Output the [x, y] coordinate of the center of the cell containing the given text.  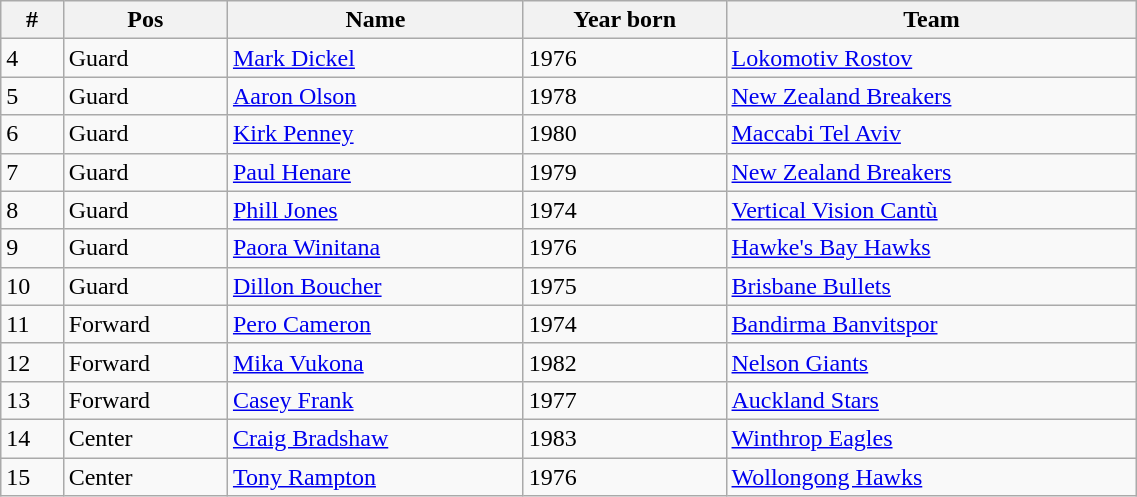
10 [32, 286]
Team [932, 20]
Dillon Boucher [375, 286]
# [32, 20]
1982 [624, 362]
Year born [624, 20]
Phill Jones [375, 210]
Mark Dickel [375, 58]
Wollongong Hawks [932, 477]
9 [32, 248]
12 [32, 362]
14 [32, 438]
11 [32, 324]
Name [375, 20]
Nelson Giants [932, 362]
Hawke's Bay Hawks [932, 248]
Paora Winitana [375, 248]
Pos [145, 20]
1983 [624, 438]
5 [32, 96]
Lokomotiv Rostov [932, 58]
1977 [624, 400]
1979 [624, 172]
Winthrop Eagles [932, 438]
1975 [624, 286]
Brisbane Bullets [932, 286]
Pero Cameron [375, 324]
4 [32, 58]
13 [32, 400]
Kirk Penney [375, 134]
Paul Henare [375, 172]
1980 [624, 134]
1978 [624, 96]
Tony Rampton [375, 477]
Bandirma Banvitspor [932, 324]
8 [32, 210]
Aaron Olson [375, 96]
Craig Bradshaw [375, 438]
Vertical Vision Cantù [932, 210]
7 [32, 172]
Auckland Stars [932, 400]
6 [32, 134]
Maccabi Tel Aviv [932, 134]
Mika Vukona [375, 362]
Casey Frank [375, 400]
15 [32, 477]
